Output the (X, Y) coordinate of the center of the cell containing the given text.  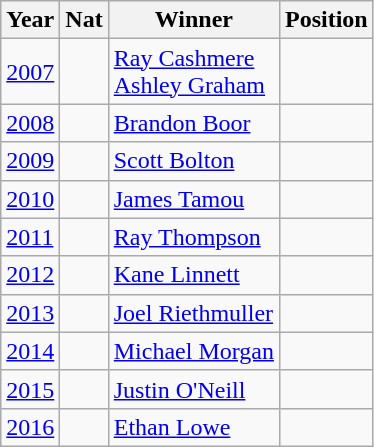
Michael Morgan (194, 351)
2012 (30, 275)
Brandon Boor (194, 123)
2011 (30, 237)
Year (30, 20)
Ray Thompson (194, 237)
Ray CashmereAshley Graham (194, 72)
Scott Bolton (194, 161)
Nat (84, 20)
2008 (30, 123)
Ethan Lowe (194, 427)
2014 (30, 351)
2007 (30, 72)
2009 (30, 161)
2013 (30, 313)
2016 (30, 427)
James Tamou (194, 199)
Kane Linnett (194, 275)
2015 (30, 389)
Joel Riethmuller (194, 313)
2010 (30, 199)
Winner (194, 20)
Position (326, 20)
Justin O'Neill (194, 389)
